Identify which cell holds the provided text, then report its (x, y) central coordinate. 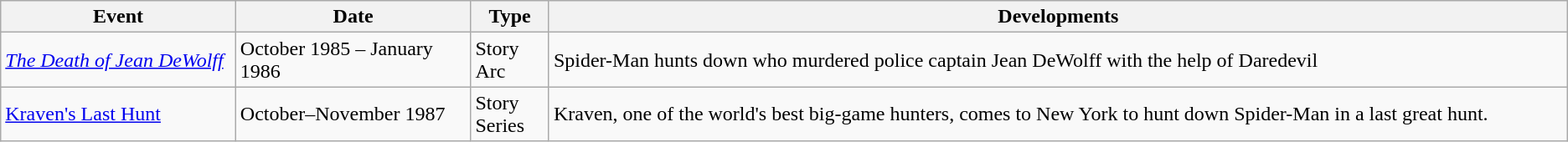
Developments (1058, 17)
Event (119, 17)
Story Arc (510, 60)
Story Series (510, 114)
Kraven's Last Hunt (119, 114)
The Death of Jean DeWolff (119, 60)
Spider-Man hunts down who murdered police captain Jean DeWolff with the help of Daredevil (1058, 60)
Date (353, 17)
Type (510, 17)
Kraven, one of the world's best big-game hunters, comes to New York to hunt down Spider-Man in a last great hunt. (1058, 114)
October 1985 – January 1986 (353, 60)
October–November 1987 (353, 114)
